Scan for the cell matching the given text and deliver its (X, Y) coordinate at center. 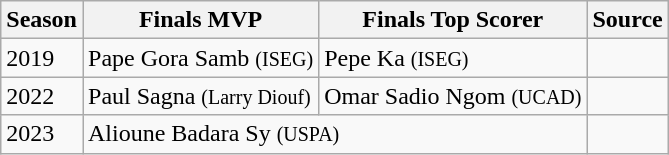
2019 (42, 58)
Paul Sagna (Larry Diouf) (200, 96)
Pepe Ka (ISEG) (453, 58)
Source (628, 20)
Season (42, 20)
2023 (42, 134)
Omar Sadio Ngom (UCAD) (453, 96)
Alioune Badara Sy (USPA) (334, 134)
Finals MVP (200, 20)
2022 (42, 96)
Pape Gora Samb (ISEG) (200, 58)
Finals Top Scorer (453, 20)
